Locate the cell with the specified text and output its (x, y) center coordinate. 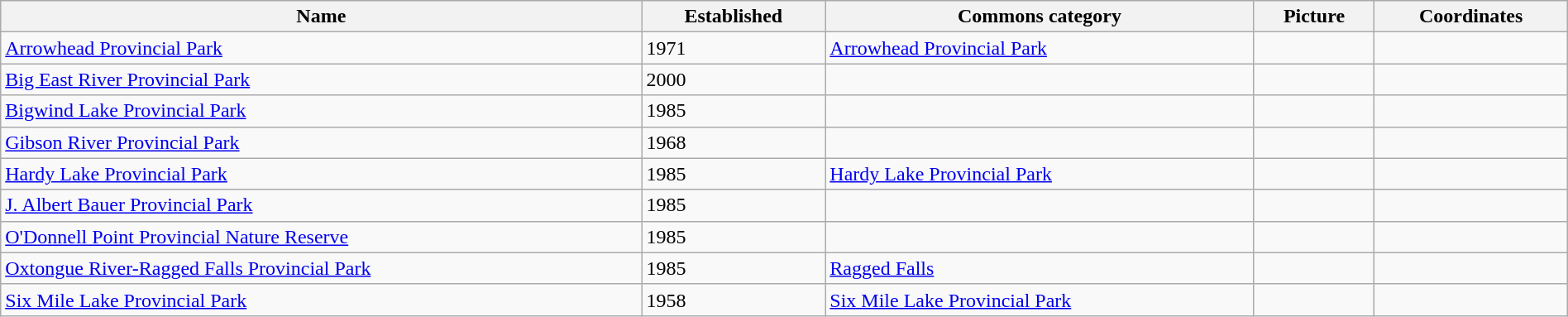
2000 (734, 79)
1971 (734, 48)
Gibson River Provincial Park (321, 142)
Oxtongue River-Ragged Falls Provincial Park (321, 268)
Bigwind Lake Provincial Park (321, 111)
Ragged Falls (1040, 268)
Picture (1314, 17)
Commons category (1040, 17)
Big East River Provincial Park (321, 79)
Established (734, 17)
1968 (734, 142)
1958 (734, 300)
Coordinates (1470, 17)
O'Donnell Point Provincial Nature Reserve (321, 237)
J. Albert Bauer Provincial Park (321, 205)
Name (321, 17)
